Determine the (X, Y) coordinate at the center of the cell enclosing the given text.  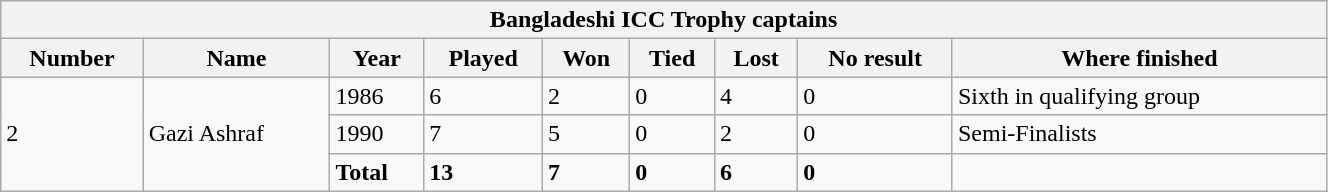
Bangladeshi ICC Trophy captains (664, 20)
Name (236, 58)
5 (586, 134)
Played (484, 58)
Tied (672, 58)
4 (756, 96)
Year (377, 58)
1986 (377, 96)
Number (72, 58)
13 (484, 172)
Won (586, 58)
Lost (756, 58)
Sixth in qualifying group (1139, 96)
1990 (377, 134)
Semi-Finalists (1139, 134)
Gazi Ashraf (236, 134)
Total (377, 172)
Where finished (1139, 58)
No result (876, 58)
